Search for the cell housing the specified text and yield its (X, Y) center coordinate. 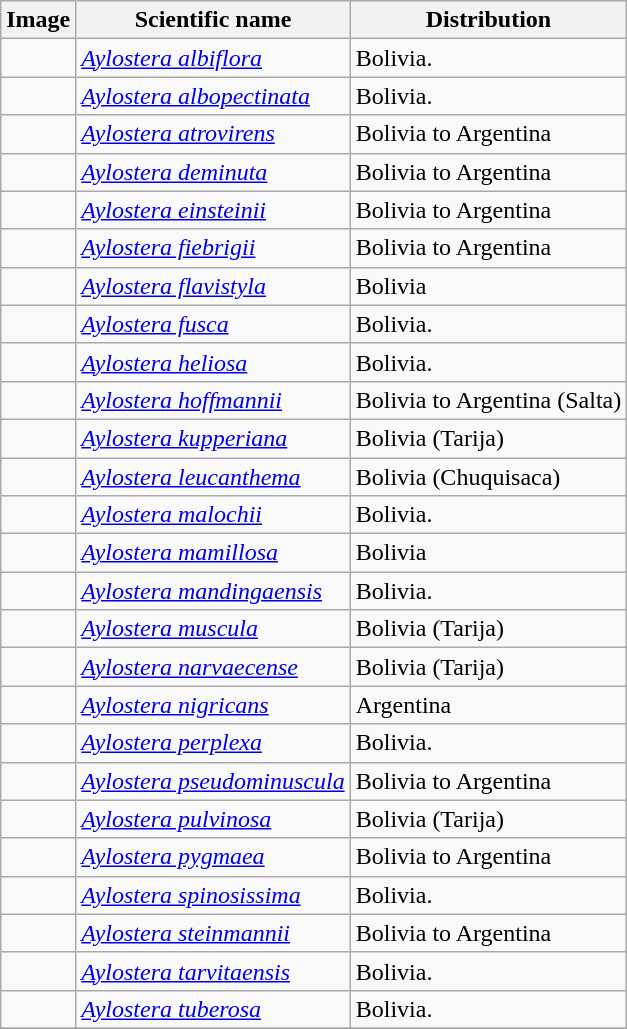
Aylostera muscula (213, 629)
Aylostera narvaecense (213, 667)
Aylostera nigricans (213, 705)
Aylostera mamillosa (213, 553)
Aylostera albiflora (213, 58)
Aylostera hoffmannii (213, 400)
Aylostera mandingaensis (213, 591)
Aylostera pseudominuscula (213, 781)
Aylostera albopectinata (213, 96)
Aylostera atrovirens (213, 134)
Aylostera leucanthema (213, 477)
Aylostera malochii (213, 515)
Aylostera fusca (213, 324)
Aylostera steinmannii (213, 933)
Bolivia (Chuquisaca) (488, 477)
Aylostera pygmaea (213, 857)
Bolivia to Argentina (Salta) (488, 400)
Aylostera pulvinosa (213, 819)
Aylostera tuberosa (213, 1009)
Aylostera spinosissima (213, 895)
Aylostera tarvitaensis (213, 971)
Aylostera flavistyla (213, 286)
Aylostera kupperiana (213, 438)
Image (38, 20)
Aylostera fiebrigii (213, 248)
Distribution (488, 20)
Aylostera heliosa (213, 362)
Scientific name (213, 20)
Aylostera perplexa (213, 743)
Aylostera einsteinii (213, 210)
Aylostera deminuta (213, 172)
Argentina (488, 705)
